Return [x, y] of the center of cell containing provided text 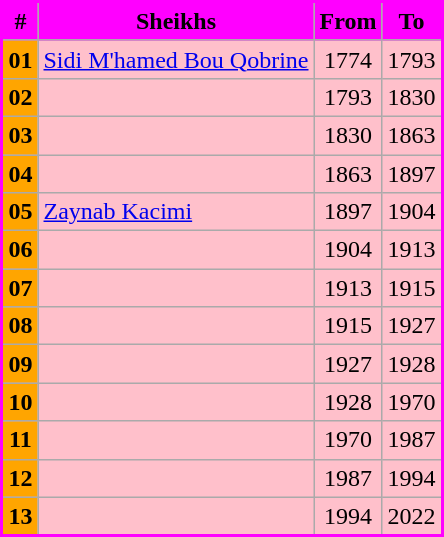
11 [20, 440]
10 [20, 402]
# [20, 22]
06 [20, 250]
Sidi M'hamed Bou Qobrine [176, 59]
02 [20, 97]
1774 [348, 59]
2022 [412, 516]
09 [20, 364]
From [348, 22]
04 [20, 173]
Zaynab Kacimi [176, 212]
Sheikhs [176, 22]
To [412, 22]
12 [20, 478]
01 [20, 59]
07 [20, 288]
13 [20, 516]
03 [20, 135]
05 [20, 212]
08 [20, 326]
